Identify which cell holds the provided text, then report its [X, Y] central coordinate. 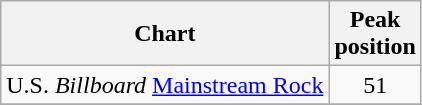
51 [375, 85]
Peakposition [375, 34]
Chart [165, 34]
U.S. Billboard Mainstream Rock [165, 85]
